Determine the (X, Y) coordinate at the center of the cell enclosing the given text.  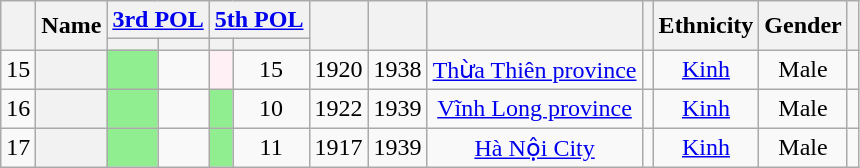
5th POL (259, 20)
17 (18, 148)
16 (18, 108)
3rd POL (158, 20)
11 (271, 148)
1920 (338, 70)
Vĩnh Long province (534, 108)
10 (271, 108)
Hà Nội City (534, 148)
Ethnicity (706, 26)
1917 (338, 148)
1938 (398, 70)
Gender (803, 26)
Name (72, 26)
Thừa Thiên province (534, 70)
1922 (338, 108)
